From the cell containing the given text, extract its center point as [x, y] coordinate. 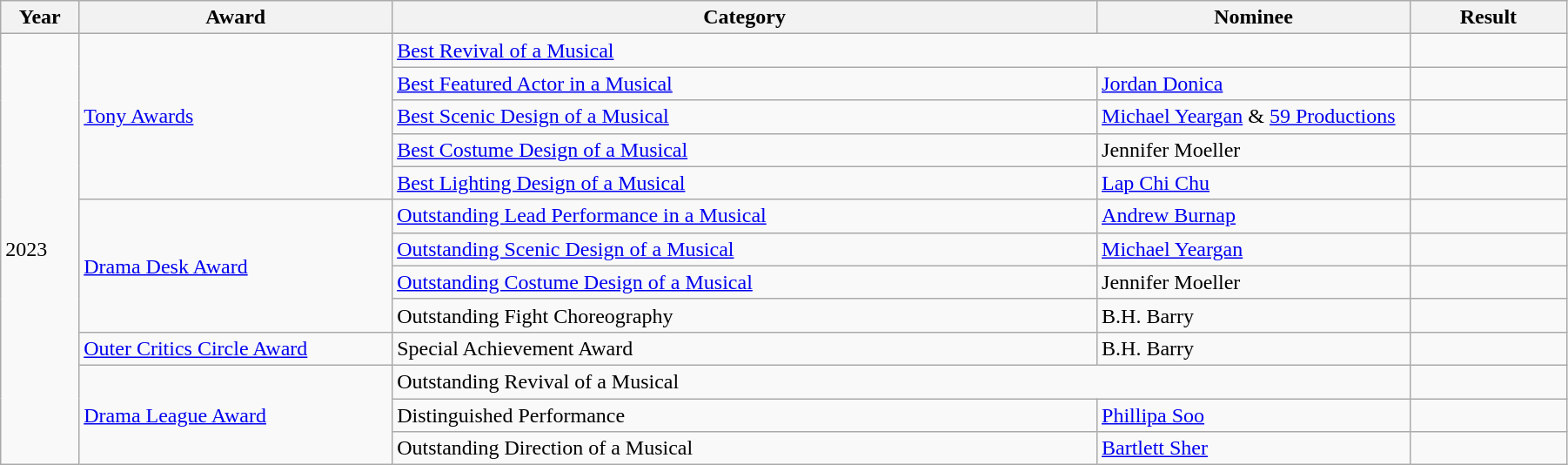
Outstanding Revival of a Musical [901, 381]
Outstanding Lead Performance in a Musical [745, 216]
Outstanding Scenic Design of a Musical [745, 249]
Bartlett Sher [1254, 448]
Michael Yeargan & 59 Productions [1254, 117]
Best Scenic Design of a Musical [745, 117]
Outstanding Fight Choreography [745, 315]
Jordan Donica [1254, 84]
Lap Chi Chu [1254, 183]
Andrew Burnap [1254, 216]
Best Revival of a Musical [901, 51]
Tony Awards [236, 117]
Drama Desk Award [236, 266]
Year [40, 17]
Outstanding Direction of a Musical [745, 448]
Result [1488, 17]
Drama League Award [236, 414]
Phillipa Soo [1254, 415]
Best Costume Design of a Musical [745, 150]
Outstanding Costume Design of a Musical [745, 282]
Nominee [1254, 17]
Special Achievement Award [745, 348]
Michael Yeargan [1254, 249]
Distinguished Performance [745, 415]
Best Featured Actor in a Musical [745, 84]
Best Lighting Design of a Musical [745, 183]
Award [236, 17]
2023 [40, 249]
Category [745, 17]
Outer Critics Circle Award [236, 348]
